Pinpoint the cell where the given text exists, returning its (X, Y) midpoint coordinate. 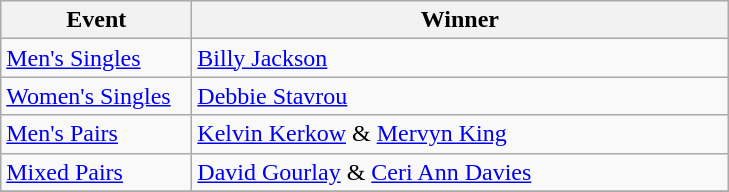
Debbie Stavrou (460, 96)
Kelvin Kerkow & Mervyn King (460, 134)
Men's Singles (96, 58)
Event (96, 20)
David Gourlay & Ceri Ann Davies (460, 172)
Billy Jackson (460, 58)
Winner (460, 20)
Women's Singles (96, 96)
Men's Pairs (96, 134)
Mixed Pairs (96, 172)
